Output the (X, Y) coordinate of the center of the cell containing the given text.  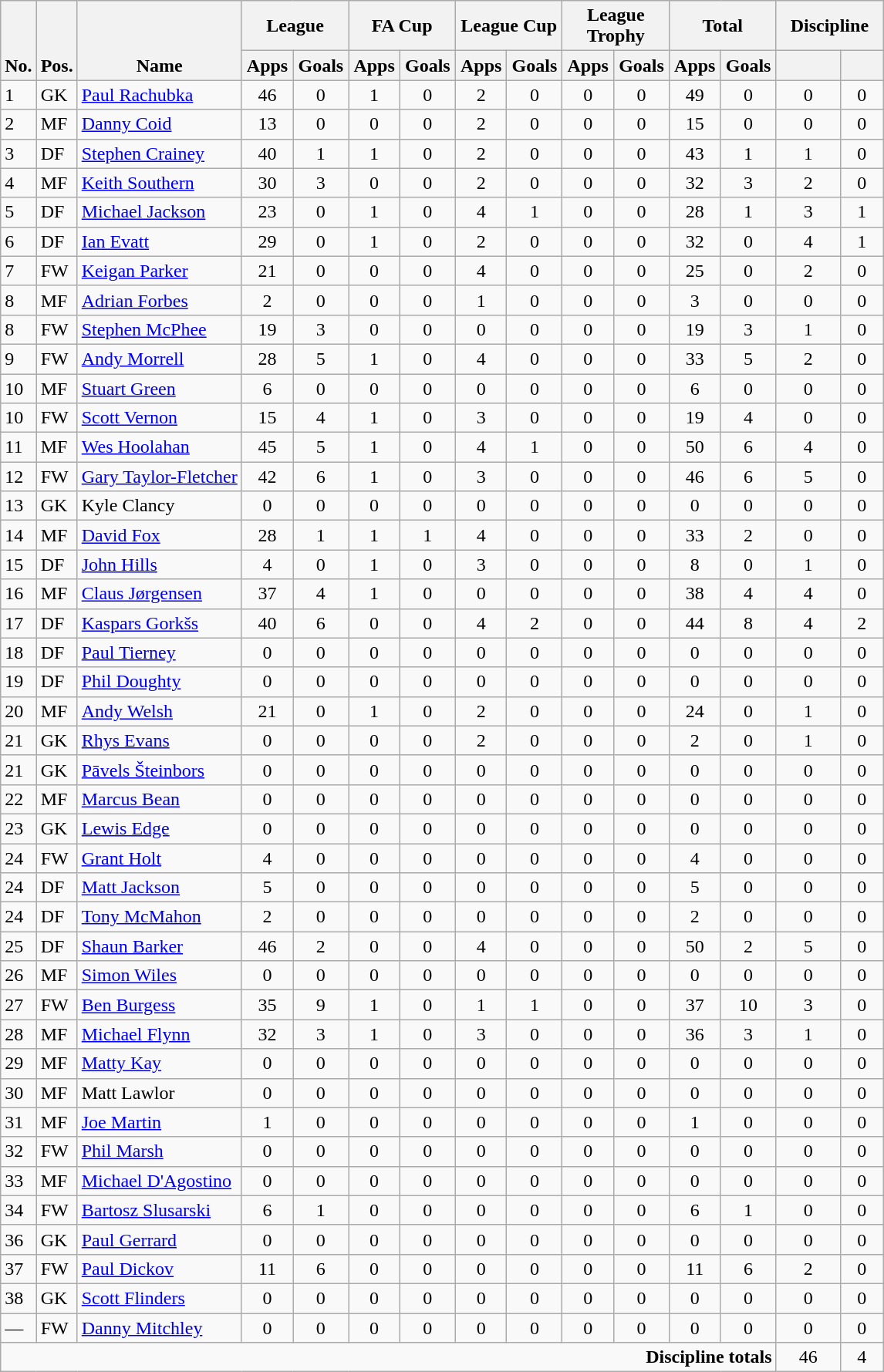
Discipline (830, 26)
League (295, 26)
Pos. (57, 40)
Ben Burgess (159, 1005)
22 (19, 799)
26 (19, 976)
Keigan Parker (159, 271)
35 (267, 1005)
Michael Flynn (159, 1034)
42 (267, 477)
Lewis Edge (159, 828)
44 (696, 623)
Pāvels Šteinbors (159, 770)
Paul Gerrard (159, 1239)
16 (19, 594)
20 (19, 711)
18 (19, 652)
John Hills (159, 565)
Danny Coid (159, 124)
Paul Tierney (159, 652)
31 (19, 1122)
Discipline totals (389, 1357)
Danny Mitchley (159, 1327)
Simon Wiles (159, 976)
Kyle Clancy (159, 506)
Matt Lawlor (159, 1093)
12 (19, 477)
Paul Rachubka (159, 95)
Phil Marsh (159, 1151)
Keith Southern (159, 183)
League Cup (509, 26)
Scott Vernon (159, 418)
Shaun Barker (159, 946)
Andy Morrell (159, 359)
7 (19, 271)
34 (19, 1210)
Grant Holt (159, 858)
Tony McMahon (159, 917)
Bartosz Slusarski (159, 1210)
14 (19, 535)
Ian Evatt (159, 241)
Michael D'Agostino (159, 1181)
Claus Jørgensen (159, 594)
Marcus Bean (159, 799)
Total (724, 26)
FA Cup (403, 26)
45 (267, 447)
Kaspars Gorkšs (159, 623)
Scott Flinders (159, 1298)
Stuart Green (159, 388)
Rhys Evans (159, 740)
Michael Jackson (159, 212)
49 (696, 95)
Adrian Forbes (159, 300)
17 (19, 623)
Andy Welsh (159, 711)
Matty Kay (159, 1064)
Joe Martin (159, 1122)
Matt Jackson (159, 888)
League Trophy (616, 26)
Phil Doughty (159, 682)
Stephen Crainey (159, 153)
27 (19, 1005)
Paul Dickov (159, 1269)
43 (696, 153)
Gary Taylor-Fletcher (159, 477)
Wes Hoolahan (159, 447)
Stephen McPhee (159, 329)
— (19, 1327)
No. (19, 40)
Name (159, 40)
David Fox (159, 535)
